Search for the cell housing the specified text and yield its (x, y) center coordinate. 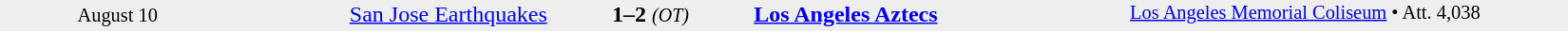
1–2 (OT) (650, 14)
Los Angeles Aztecs (941, 14)
San Jose Earthquakes (392, 14)
August 10 (118, 15)
Los Angeles Memorial Coliseum • Att. 4,038 (1348, 15)
